Capture the cell that displays the provided text and extract its [X, Y] central coordinate. 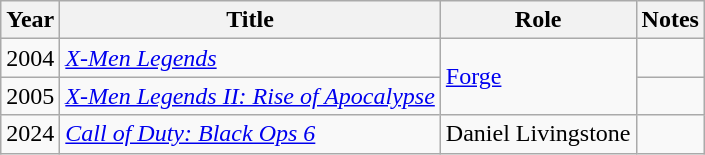
2024 [30, 134]
2005 [30, 96]
X-Men Legends [250, 58]
Daniel Livingstone [538, 134]
X-Men Legends II: Rise of Apocalypse [250, 96]
Title [250, 20]
Role [538, 20]
Forge [538, 77]
2004 [30, 58]
Notes [670, 20]
Call of Duty: Black Ops 6 [250, 134]
Year [30, 20]
